Find where the given text appears and provide that cell's center as (x, y) coordinate. 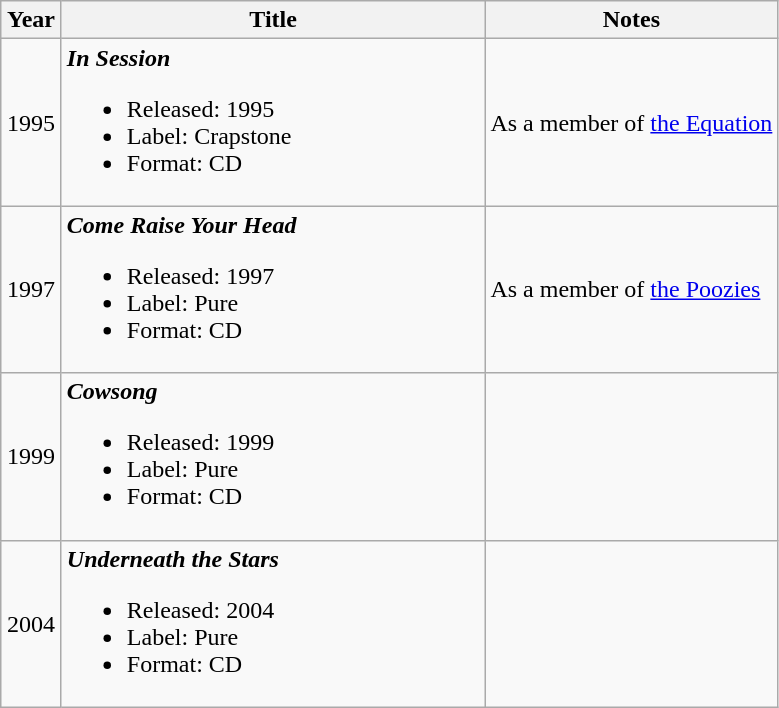
As a member of the Poozies (632, 290)
1995 (32, 122)
In SessionReleased: 1995Label: CrapstoneFormat: CD (273, 122)
1999 (32, 456)
Year (32, 20)
As a member of the Equation (632, 122)
Title (273, 20)
Come Raise Your HeadReleased: 1997Label: PureFormat: CD (273, 290)
2004 (32, 624)
Notes (632, 20)
Underneath the StarsReleased: 2004Label: PureFormat: CD (273, 624)
CowsongReleased: 1999Label: PureFormat: CD (273, 456)
1997 (32, 290)
